Capture the cell that displays the provided text and extract its [X, Y] central coordinate. 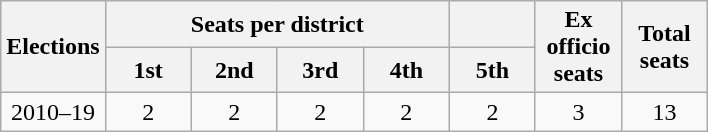
4th [406, 70]
13 [665, 112]
Total seats [665, 47]
1st [148, 70]
3rd [320, 70]
Seats per district [277, 24]
5th [492, 70]
Elections [53, 47]
Ex officio seats [578, 47]
2010–19 [53, 112]
3 [578, 112]
2nd [234, 70]
